Provide the [X, Y] coordinate of the cell's center where the given text is located.  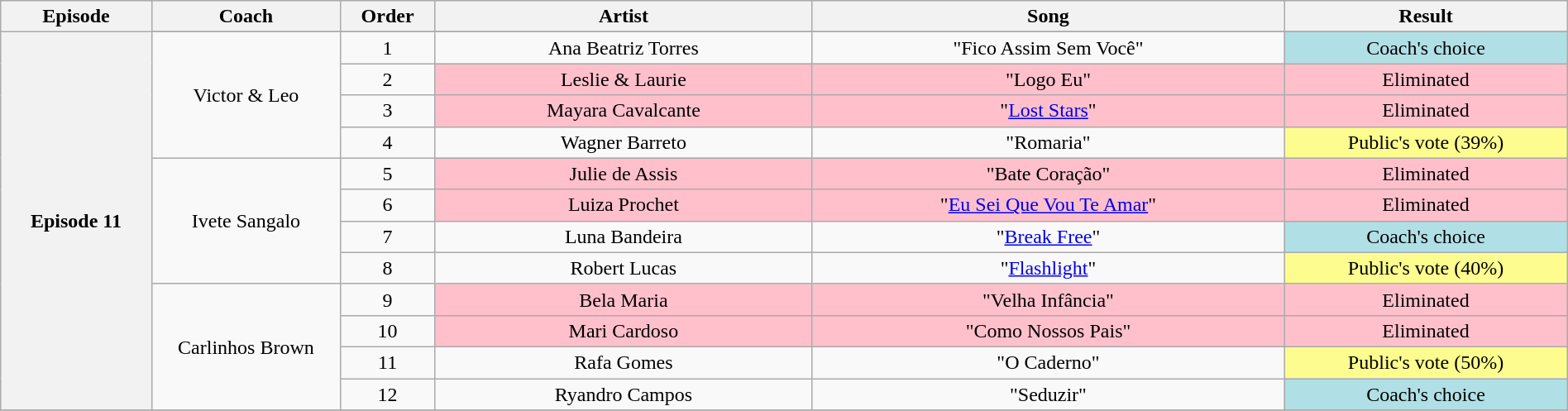
"Fico Assim Sem Você" [1049, 48]
"Eu Sei Que Vou Te Amar" [1049, 205]
Ivete Sangalo [246, 221]
"O Caderno" [1049, 362]
Artist [624, 17]
1 [388, 48]
5 [388, 174]
"Como Nossos Pais" [1049, 331]
Result [1426, 17]
10 [388, 331]
"Break Free" [1049, 237]
"Romaria" [1049, 142]
Julie de Assis [624, 174]
8 [388, 268]
"Seduzir" [1049, 394]
Wagner Barreto [624, 142]
6 [388, 205]
Robert Lucas [624, 268]
Mari Cardoso [624, 331]
Public's vote (40%) [1426, 268]
Victor & Leo [246, 95]
7 [388, 237]
9 [388, 299]
Carlinhos Brown [246, 346]
"Velha Infância" [1049, 299]
4 [388, 142]
"Lost Stars" [1049, 111]
Rafa Gomes [624, 362]
Episode [76, 17]
"Flashlight" [1049, 268]
Mayara Cavalcante [624, 111]
Bela Maria [624, 299]
"Bate Coração" [1049, 174]
Public's vote (39%) [1426, 142]
Public's vote (50%) [1426, 362]
Ana Beatriz Torres [624, 48]
Luna Bandeira [624, 237]
Leslie & Laurie [624, 79]
Episode 11 [76, 222]
2 [388, 79]
"Logo Eu" [1049, 79]
Coach [246, 17]
3 [388, 111]
Song [1049, 17]
Ryandro Campos [624, 394]
11 [388, 362]
Luiza Prochet [624, 205]
12 [388, 394]
Order [388, 17]
